Output the [X, Y] coordinate of the center of the cell containing the given text.  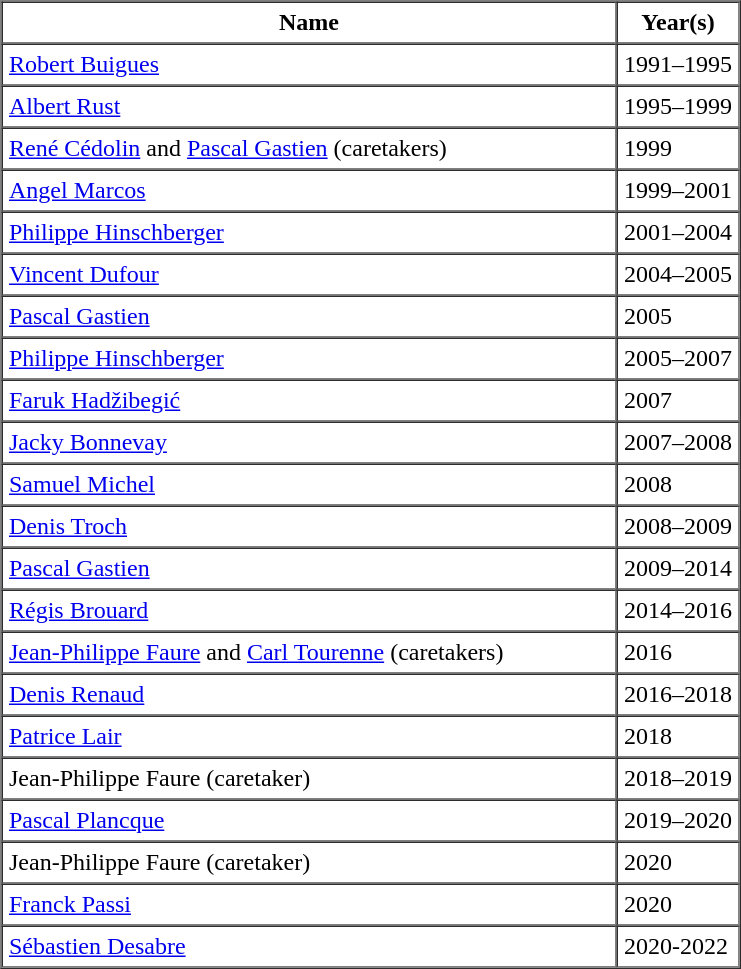
2018 [678, 737]
Régis Brouard [310, 611]
2016–2018 [678, 695]
1999–2001 [678, 191]
Denis Renaud [310, 695]
2009–2014 [678, 569]
2019–2020 [678, 821]
2005 [678, 317]
2008–2009 [678, 527]
Franck Passi [310, 905]
Samuel Michel [310, 485]
2008 [678, 485]
2001–2004 [678, 233]
Vincent Dufour [310, 275]
2014–2016 [678, 611]
Angel Marcos [310, 191]
2007 [678, 401]
2004–2005 [678, 275]
2018–2019 [678, 779]
Robert Buigues [310, 65]
2007–2008 [678, 443]
Year(s) [678, 23]
Pascal Plancque [310, 821]
Jean-Philippe Faure and Carl Tourenne (caretakers) [310, 653]
1991–1995 [678, 65]
Patrice Lair [310, 737]
1999 [678, 149]
Sébastien Desabre [310, 947]
Faruk Hadžibegić [310, 401]
Albert Rust [310, 107]
2016 [678, 653]
Jacky Bonnevay [310, 443]
Name [310, 23]
Denis Troch [310, 527]
1995–1999 [678, 107]
René Cédolin and Pascal Gastien (caretakers) [310, 149]
2020-2022 [678, 947]
2005–2007 [678, 359]
